Capture the cell that displays the provided text and extract its [X, Y] central coordinate. 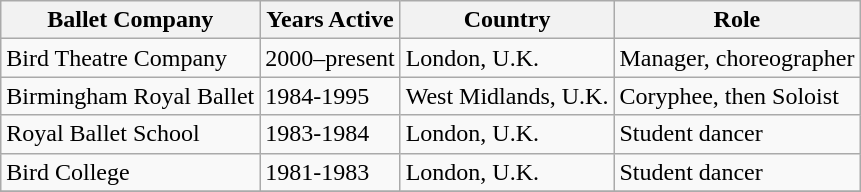
1981-1983 [330, 172]
1984-1995 [330, 96]
Manager, choreographer [737, 58]
Birmingham Royal Ballet [130, 96]
Role [737, 20]
Country [507, 20]
Royal Ballet School [130, 134]
Years Active [330, 20]
2000–present [330, 58]
West Midlands, U.K. [507, 96]
Ballet Company [130, 20]
Coryphee, then Soloist [737, 96]
Bird Theatre Company [130, 58]
1983-1984 [330, 134]
Bird College [130, 172]
